Search for the cell housing the specified text and yield its [x, y] center coordinate. 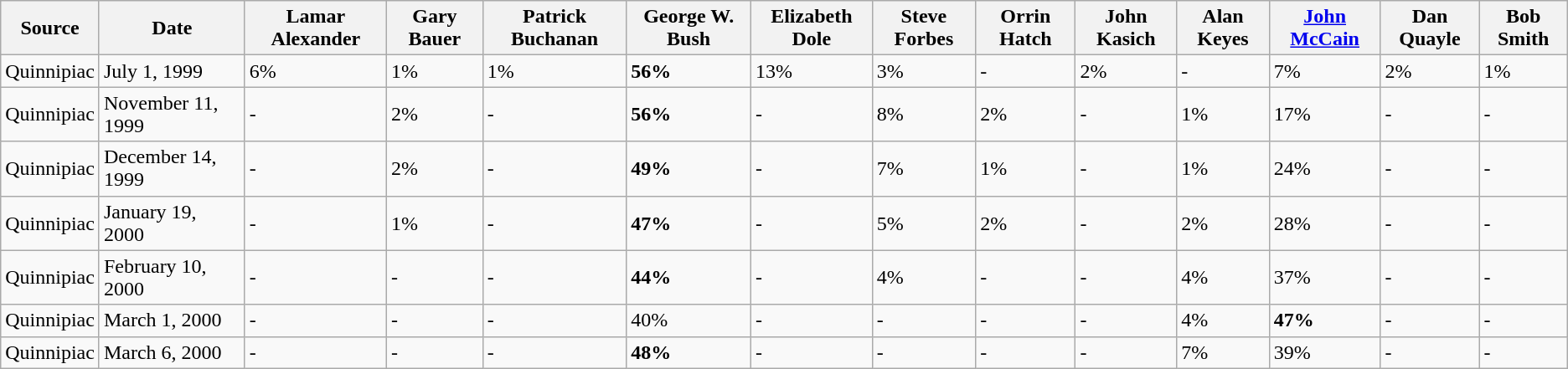
Lamar Alexander [315, 28]
John Kasich [1126, 28]
5% [924, 223]
6% [315, 71]
28% [1325, 223]
March 1, 2000 [172, 320]
Source [50, 28]
24% [1325, 169]
Bob Smith [1523, 28]
Gary Bauer [436, 28]
Elizabeth Dole [811, 28]
Alan Keyes [1223, 28]
John McCain [1325, 28]
13% [811, 71]
Orrin Hatch [1025, 28]
March 6, 2000 [172, 352]
49% [689, 169]
December 14, 1999 [172, 169]
8% [924, 114]
February 10, 2000 [172, 278]
Date [172, 28]
Steve Forbes [924, 28]
George W. Bush [689, 28]
Dan Quayle [1430, 28]
37% [1325, 278]
January 19, 2000 [172, 223]
44% [689, 278]
17% [1325, 114]
39% [1325, 352]
Patrick Buchanan [554, 28]
3% [924, 71]
July 1, 1999 [172, 71]
40% [689, 320]
48% [689, 352]
November 11, 1999 [172, 114]
